Return [X, Y] of the center of cell containing provided text 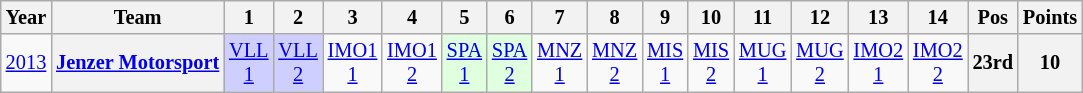
23rd [993, 63]
8 [614, 17]
5 [464, 17]
6 [510, 17]
Pos [993, 17]
13 [879, 17]
11 [762, 17]
2013 [26, 63]
Jenzer Motorsport [138, 63]
MNZ2 [614, 63]
IMO21 [879, 63]
MNZ1 [560, 63]
9 [665, 17]
7 [560, 17]
VLL1 [248, 63]
3 [353, 17]
SPA1 [464, 63]
MIS2 [711, 63]
14 [938, 17]
MUG2 [820, 63]
Year [26, 17]
Team [138, 17]
SPA2 [510, 63]
4 [412, 17]
VLL2 [298, 63]
2 [298, 17]
IMO22 [938, 63]
IMO11 [353, 63]
MUG1 [762, 63]
Points [1050, 17]
12 [820, 17]
MIS1 [665, 63]
IMO12 [412, 63]
1 [248, 17]
